Capture the cell that displays the provided text and extract its [x, y] central coordinate. 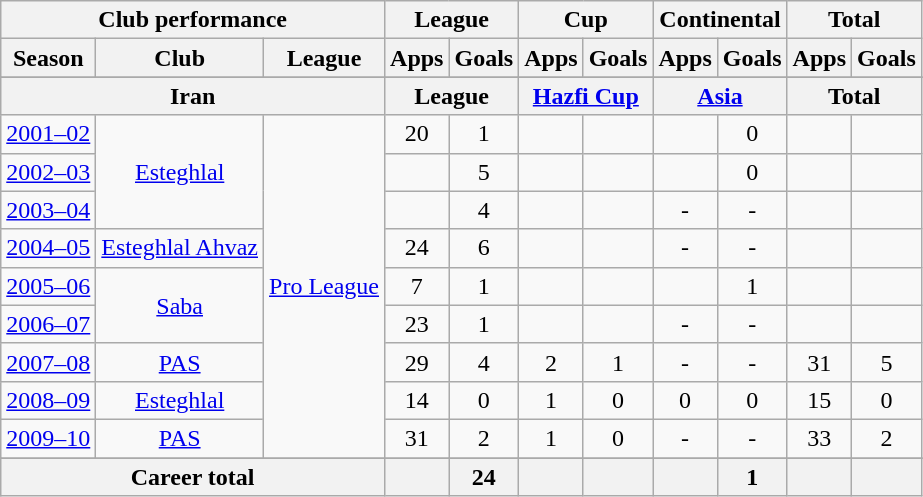
Saba [180, 305]
Iran [193, 96]
2008–09 [48, 400]
15 [819, 400]
2003–04 [48, 210]
23 [417, 324]
Esteghlal Ahvaz [180, 248]
14 [417, 400]
2006–07 [48, 324]
Asia [720, 96]
7 [417, 286]
Career total [193, 477]
33 [819, 438]
Hazfi Cup [586, 96]
6 [484, 248]
Continental [720, 20]
2007–08 [48, 362]
2005–06 [48, 286]
Season [48, 58]
Club [180, 58]
Club performance [193, 20]
2009–10 [48, 438]
29 [417, 362]
2004–05 [48, 248]
Cup [586, 20]
2002–03 [48, 172]
20 [417, 134]
2001–02 [48, 134]
Pro League [324, 286]
